Capture the cell that displays the provided text and extract its (x, y) central coordinate. 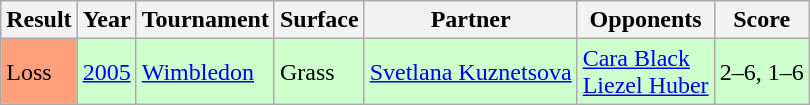
Opponents (646, 20)
Wimbledon (205, 72)
Cara Black Liezel Huber (646, 72)
Result (39, 20)
2–6, 1–6 (762, 72)
Loss (39, 72)
Grass (319, 72)
Tournament (205, 20)
Year (106, 20)
Svetlana Kuznetsova (470, 72)
Score (762, 20)
Surface (319, 20)
2005 (106, 72)
Partner (470, 20)
